Provide the [x, y] coordinate of the cell's center where the given text is located.  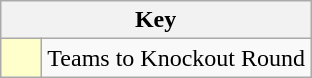
Key [156, 20]
Teams to Knockout Round [176, 58]
